Pinpoint the cell where the given text exists, returning its [X, Y] midpoint coordinate. 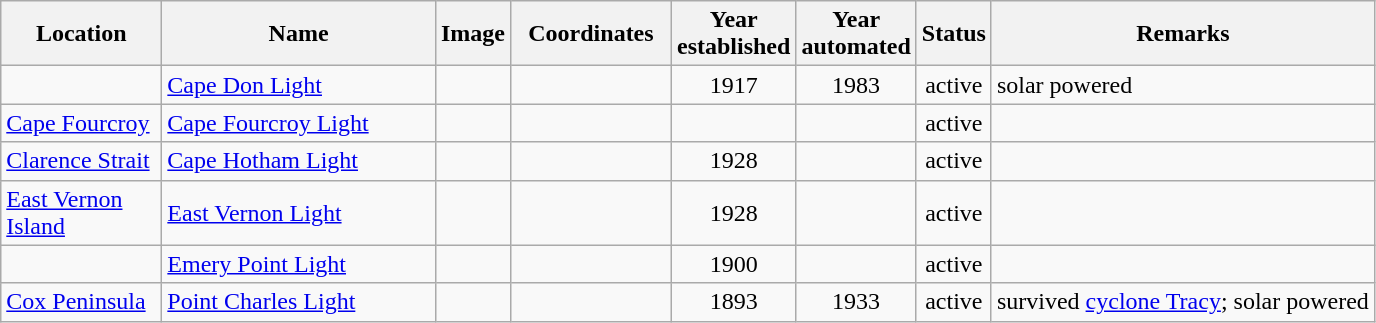
Yearestablished [733, 34]
Clarence Strait [82, 161]
Name [299, 34]
Coordinates [590, 34]
Yearautomated [856, 34]
1983 [856, 85]
1917 [733, 85]
Remarks [1182, 34]
Cape Don Light [299, 85]
Cape Fourcroy Light [299, 123]
1933 [856, 302]
1900 [733, 264]
Emery Point Light [299, 264]
survived cyclone Tracy; solar powered [1182, 302]
East Vernon Light [299, 212]
Cape Hotham Light [299, 161]
Status [954, 34]
1893 [733, 302]
Cox Peninsula [82, 302]
Location [82, 34]
East Vernon Island [82, 212]
solar powered [1182, 85]
Image [472, 34]
Point Charles Light [299, 302]
Cape Fourcroy [82, 123]
